Return the (x, y) coordinate for the center point of the cell that contains the specified text.  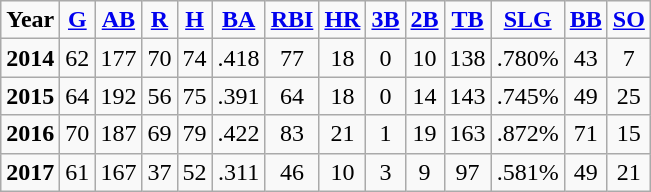
G (78, 20)
75 (194, 96)
79 (194, 134)
7 (628, 58)
167 (118, 172)
2017 (30, 172)
2014 (30, 58)
97 (468, 172)
BB (586, 20)
.391 (238, 96)
.311 (238, 172)
187 (118, 134)
SO (628, 20)
BA (238, 20)
62 (78, 58)
2B (424, 20)
74 (194, 58)
37 (160, 172)
52 (194, 172)
56 (160, 96)
25 (628, 96)
.780% (528, 58)
.581% (528, 172)
.418 (238, 58)
AB (118, 20)
9 (424, 172)
.745% (528, 96)
Year (30, 20)
SLG (528, 20)
77 (292, 58)
RBI (292, 20)
192 (118, 96)
1 (386, 134)
69 (160, 134)
19 (424, 134)
43 (586, 58)
143 (468, 96)
HR (342, 20)
2016 (30, 134)
14 (424, 96)
46 (292, 172)
3 (386, 172)
177 (118, 58)
83 (292, 134)
71 (586, 134)
TB (468, 20)
H (194, 20)
163 (468, 134)
R (160, 20)
61 (78, 172)
.422 (238, 134)
.872% (528, 134)
15 (628, 134)
3B (386, 20)
138 (468, 58)
2015 (30, 96)
